Locate the cell with the specified text and output its [X, Y] center coordinate. 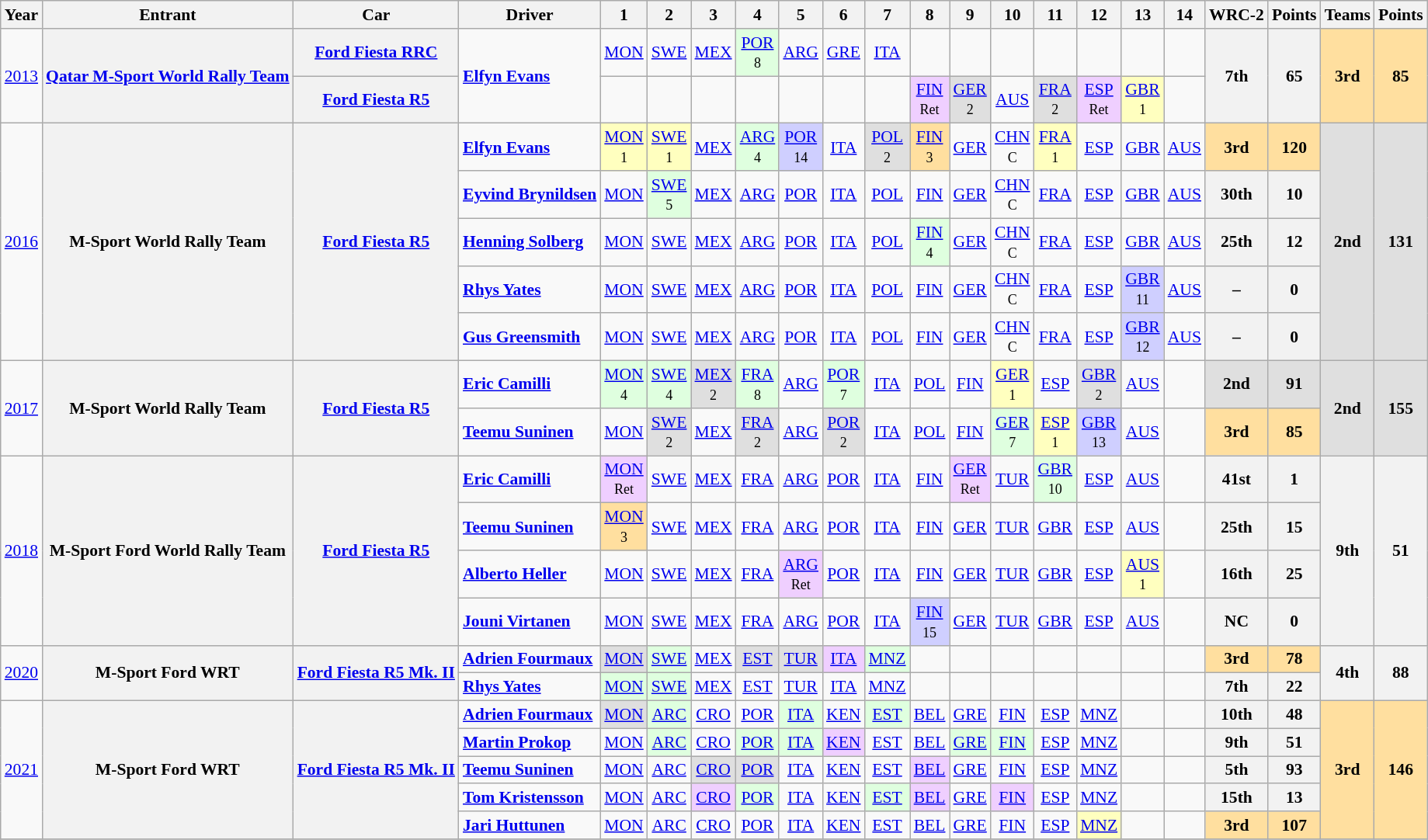
ESP1 [1056, 432]
GER1 [1013, 385]
FIN15 [930, 621]
GBR12 [1143, 337]
WRC-2 [1236, 15]
Gus Greensmith [530, 337]
GERRet [971, 480]
107 [1294, 825]
MON4 [624, 385]
2018 [22, 550]
Martin Prokop [530, 742]
POR14 [801, 148]
SWE5 [669, 194]
FINRet [930, 99]
FRA8 [758, 385]
NC [1236, 621]
25 [1294, 574]
2021 [22, 770]
FIN4 [930, 242]
2020 [22, 672]
4th [1348, 672]
Car [376, 15]
GBR13 [1099, 432]
FIN3 [930, 148]
15th [1236, 798]
65 [1294, 76]
SWE2 [669, 432]
48 [1294, 715]
Ford Fiesta RRC [376, 53]
GBR11 [1143, 289]
GER2 [971, 99]
GBR10 [1056, 480]
Jari Huttunen [530, 825]
SWE4 [669, 385]
MEX2 [714, 385]
Henning Solberg [530, 242]
ESPRet [1099, 99]
POR8 [758, 53]
41st [1236, 480]
Year [22, 15]
93 [1294, 770]
11 [1056, 15]
Driver [530, 15]
Alberto Heller [530, 574]
Entrant [168, 15]
ARGRet [801, 574]
22 [1294, 687]
ARG4 [758, 148]
9 [971, 15]
GER7 [1013, 432]
POL2 [888, 148]
GBR2 [1099, 385]
4 [758, 15]
91 [1294, 385]
8 [930, 15]
2013 [22, 76]
7 [888, 15]
30th [1236, 194]
88 [1401, 672]
5 [801, 15]
131 [1401, 242]
Qatar M-Sport World Rally Team [168, 76]
2 [669, 15]
16th [1236, 574]
120 [1294, 148]
2016 [22, 242]
MON3 [624, 526]
155 [1401, 408]
FRA1 [1056, 148]
MON1 [624, 148]
78 [1294, 659]
GBR1 [1143, 99]
AUS1 [1143, 574]
MONRet [624, 480]
Teams [1348, 15]
3 [714, 15]
POR2 [843, 432]
POR7 [843, 385]
15 [1294, 526]
146 [1401, 770]
Jouni Virtanen [530, 621]
Eyvind Brynildsen [530, 194]
6 [843, 15]
14 [1185, 15]
5th [1236, 770]
10th [1236, 715]
2017 [22, 408]
Tom Kristensson [530, 798]
SWE1 [669, 148]
M-Sport Ford World Rally Team [168, 550]
